Detect which cell encompasses the target text, then output its (X, Y) center coordinate. 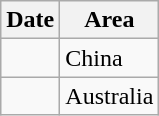
Date (30, 20)
Australia (110, 96)
China (110, 58)
Area (110, 20)
